Extract the [x, y] coordinate from the center of the cell holding the provided text.  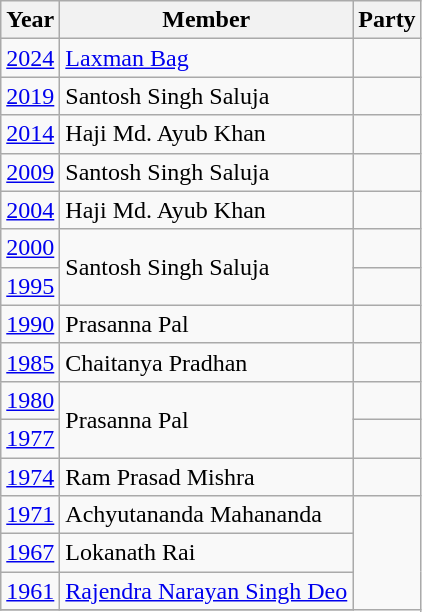
1985 [30, 362]
2024 [30, 58]
Ram Prasad Mishra [206, 477]
1980 [30, 400]
1990 [30, 324]
1974 [30, 477]
2000 [30, 248]
Year [30, 20]
1977 [30, 438]
1967 [30, 553]
Laxman Bag [206, 58]
2004 [30, 210]
Lokanath Rai [206, 553]
Chaitanya Pradhan [206, 362]
1971 [30, 515]
Rajendra Narayan Singh Deo [206, 591]
1995 [30, 286]
2019 [30, 96]
Achyutananda Mahananda [206, 515]
Party [387, 20]
2009 [30, 172]
1961 [30, 591]
Member [206, 20]
2014 [30, 134]
